From the cell containing the given text, extract its center point as (x, y) coordinate. 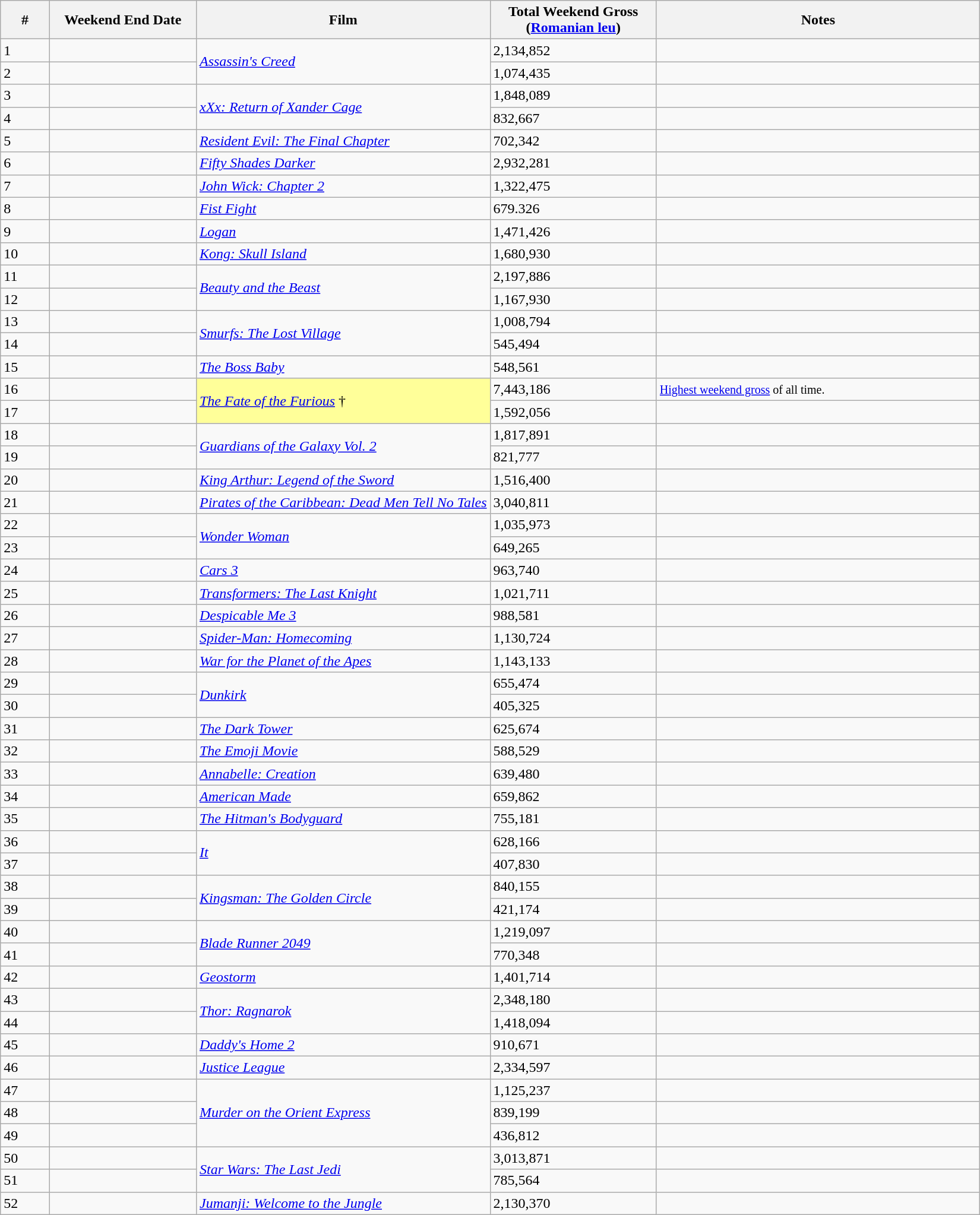
8 (25, 208)
1,035,973 (573, 525)
14 (25, 344)
Guardians of the Galaxy Vol. 2 (343, 446)
588,529 (573, 751)
7 (25, 186)
Wonder Woman (343, 536)
Assassin's Creed (343, 62)
10 (25, 254)
American Made (343, 796)
45 (25, 1045)
1,074,435 (573, 73)
30 (25, 706)
17 (25, 412)
19 (25, 457)
Resident Evil: The Final Chapter (343, 141)
Dunkirk (343, 695)
1,471,426 (573, 231)
436,812 (573, 1135)
Beauty and the Beast (343, 287)
Geostorm (343, 977)
839,199 (573, 1113)
Transformers: The Last Knight (343, 593)
Pirates of the Caribbean: Dead Men Tell No Tales (343, 502)
Despicable Me 3 (343, 615)
xXx: Return of Xander Cage (343, 107)
38 (25, 887)
1,680,930 (573, 254)
2,130,370 (573, 1203)
Jumanji: Welcome to the Jungle (343, 1203)
Notes (818, 20)
1,167,930 (573, 299)
20 (25, 480)
Justice League (343, 1068)
12 (25, 299)
Cars 3 (343, 570)
1,008,794 (573, 322)
545,494 (573, 344)
Thor: Ragnarok (343, 1011)
46 (25, 1068)
The Fate of the Furious † (343, 401)
628,166 (573, 841)
16 (25, 390)
Kong: Skull Island (343, 254)
Highest weekend gross of all time. (818, 390)
49 (25, 1135)
2,197,886 (573, 276)
1,418,094 (573, 1022)
33 (25, 774)
2,134,852 (573, 50)
2 (25, 73)
1,143,133 (573, 661)
4 (25, 118)
Fifty Shades Darker (343, 163)
18 (25, 435)
679.326 (573, 208)
1,401,714 (573, 977)
1 (25, 50)
Star Wars: The Last Jedi (343, 1169)
The Boss Baby (343, 367)
407,830 (573, 864)
41 (25, 954)
35 (25, 819)
1,021,711 (573, 593)
1,516,400 (573, 480)
50 (25, 1158)
1,592,056 (573, 412)
Daddy's Home 2 (343, 1045)
1,125,237 (573, 1090)
48 (25, 1113)
2,334,597 (573, 1068)
5 (25, 141)
3 (25, 96)
702,342 (573, 141)
405,325 (573, 706)
785,564 (573, 1181)
40 (25, 932)
29 (25, 684)
2,932,281 (573, 163)
649,265 (573, 548)
52 (25, 1203)
27 (25, 638)
# (25, 20)
7,443,186 (573, 390)
Logan (343, 231)
28 (25, 661)
1,130,724 (573, 638)
655,474 (573, 684)
King Arthur: Legend of the Sword (343, 480)
13 (25, 322)
24 (25, 570)
Smurfs: The Lost Village (343, 333)
910,671 (573, 1045)
42 (25, 977)
6 (25, 163)
25 (25, 593)
51 (25, 1181)
832,667 (573, 118)
988,581 (573, 615)
26 (25, 615)
840,155 (573, 887)
37 (25, 864)
Blade Runner 2049 (343, 943)
9 (25, 231)
Kingsman: The Golden Circle (343, 898)
625,674 (573, 729)
639,480 (573, 774)
39 (25, 909)
Total Weekend Gross(Romanian leu) (573, 20)
31 (25, 729)
Murder on the Orient Express (343, 1113)
421,174 (573, 909)
34 (25, 796)
44 (25, 1022)
22 (25, 525)
1,322,475 (573, 186)
The Dark Tower (343, 729)
11 (25, 276)
659,862 (573, 796)
23 (25, 548)
War for the Planet of the Apes (343, 661)
The Hitman's Bodyguard (343, 819)
1,848,089 (573, 96)
21 (25, 502)
3,040,811 (573, 502)
1,817,891 (573, 435)
Spider-Man: Homecoming (343, 638)
47 (25, 1090)
John Wick: Chapter 2 (343, 186)
15 (25, 367)
821,777 (573, 457)
The Emoji Movie (343, 751)
770,348 (573, 954)
Film (343, 20)
755,181 (573, 819)
963,740 (573, 570)
548,561 (573, 367)
1,219,097 (573, 932)
36 (25, 841)
43 (25, 999)
Annabelle: Creation (343, 774)
Fist Fight (343, 208)
32 (25, 751)
It (343, 853)
3,013,871 (573, 1158)
2,348,180 (573, 999)
Weekend End Date (122, 20)
